Find where the given text appears and provide that cell's center as (x, y) coordinate. 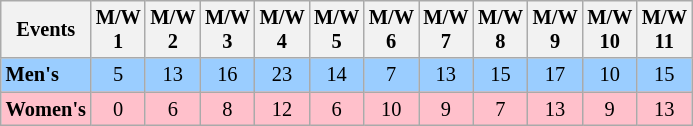
14 (336, 75)
M/W 4 (282, 29)
M/W 6 (392, 29)
M/W 2 (172, 29)
5 (118, 75)
M/W 5 (336, 29)
Men's (46, 75)
M/W 9 (556, 29)
17 (556, 75)
M/W 10 (610, 29)
16 (228, 75)
12 (282, 109)
M/W 7 (446, 29)
23 (282, 75)
8 (228, 109)
M/W 3 (228, 29)
M/W 8 (500, 29)
Events (46, 29)
M/W 11 (664, 29)
Women's (46, 109)
M/W 1 (118, 29)
0 (118, 109)
